Return [X, Y] of the center of cell containing provided text 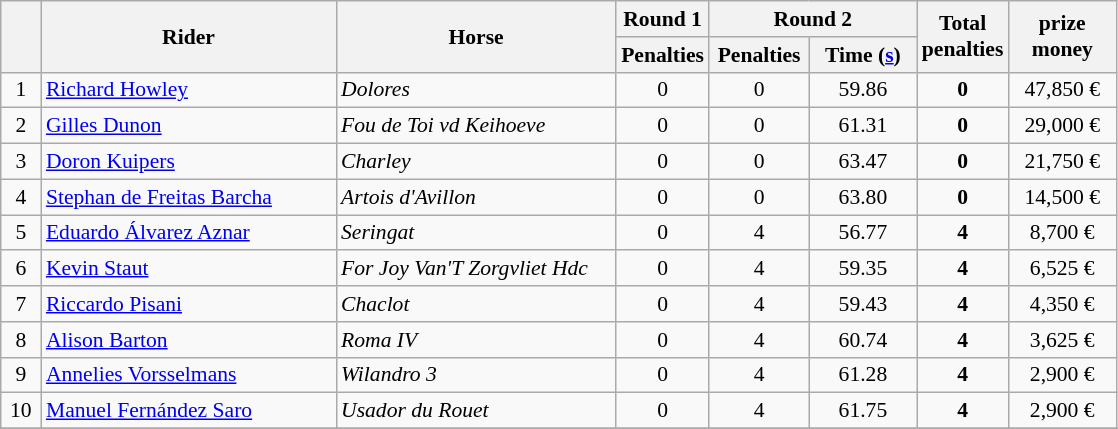
Chaclot [476, 304]
10 [21, 411]
6,525 € [1062, 269]
Round 1 [662, 19]
Stephan de Freitas Barcha [188, 197]
prizemoney [1062, 36]
Doron Kuipers [188, 162]
63.47 [863, 162]
Round 2 [813, 19]
Horse [476, 36]
Dolores [476, 90]
Seringat [476, 233]
For Joy Van'T Zorgvliet Hdc [476, 269]
Richard Howley [188, 90]
9 [21, 375]
Artois d'Avillon [476, 197]
56.77 [863, 233]
2 [21, 126]
8,700 € [1062, 233]
Fou de Toi vd Keihoeve [476, 126]
3,625 € [1062, 340]
61.31 [863, 126]
61.75 [863, 411]
Time (s) [863, 55]
Kevin Staut [188, 269]
Manuel Fernández Saro [188, 411]
Charley [476, 162]
3 [21, 162]
Totalpenalties [963, 36]
1 [21, 90]
14,500 € [1062, 197]
6 [21, 269]
59.86 [863, 90]
60.74 [863, 340]
Eduardo Álvarez Aznar [188, 233]
21,750 € [1062, 162]
4,350 € [1062, 304]
29,000 € [1062, 126]
5 [21, 233]
59.35 [863, 269]
Alison Barton [188, 340]
Wilandro 3 [476, 375]
63.80 [863, 197]
Riccardo Pisani [188, 304]
7 [21, 304]
8 [21, 340]
Usador du Rouet [476, 411]
61.28 [863, 375]
47,850 € [1062, 90]
59.43 [863, 304]
Rider [188, 36]
Annelies Vorsselmans [188, 375]
Roma IV [476, 340]
Gilles Dunon [188, 126]
